Pinpoint the cell where the given text exists, returning its (X, Y) midpoint coordinate. 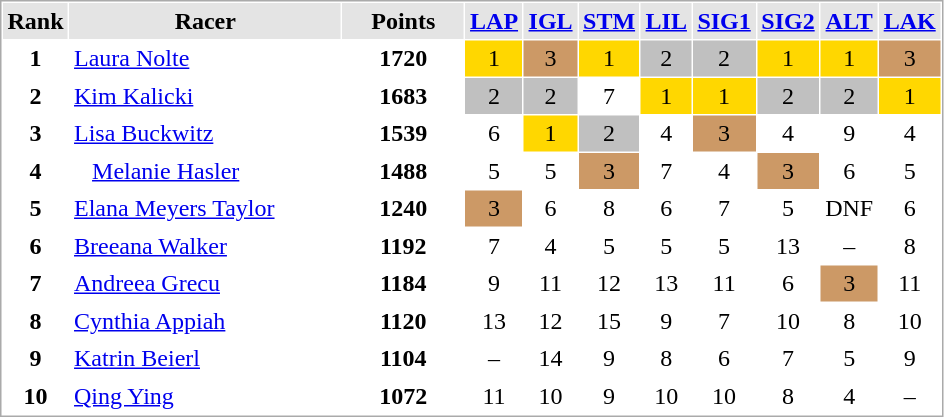
STM (610, 21)
LIL (666, 21)
1072 (404, 396)
1720 (404, 58)
1192 (404, 246)
Racer (206, 21)
1539 (404, 134)
Qing Ying (206, 396)
1120 (404, 321)
1184 (404, 284)
SIG2 (788, 21)
14 (550, 358)
SIG1 (724, 21)
Melanie Hasler (206, 171)
ALT (850, 21)
LAK (910, 21)
IGL (550, 21)
Laura Nolte (206, 58)
DNF (850, 208)
Andreea Grecu (206, 284)
Points (404, 21)
1240 (404, 208)
LAP (494, 21)
Lisa Buckwitz (206, 134)
Cynthia Appiah (206, 321)
1683 (404, 96)
Elana Meyers Taylor (206, 208)
Rank (36, 21)
Katrin Beierl (206, 358)
1104 (404, 358)
Breeana Walker (206, 246)
15 (610, 321)
Kim Kalicki (206, 96)
1488 (404, 171)
